Return [X, Y] of the center of cell containing provided text 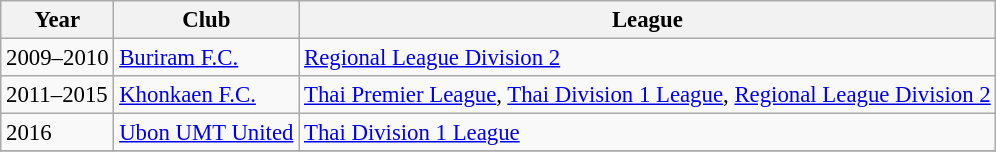
Thai Division 1 League [648, 133]
2016 [58, 133]
Regional League Division 2 [648, 58]
Club [206, 20]
Buriram F.C. [206, 58]
League [648, 20]
Year [58, 20]
Ubon UMT United [206, 133]
Thai Premier League, Thai Division 1 League, Regional League Division 2 [648, 95]
Khonkaen F.C. [206, 95]
2009–2010 [58, 58]
2011–2015 [58, 95]
